Return [X, Y] of the center of cell containing provided text 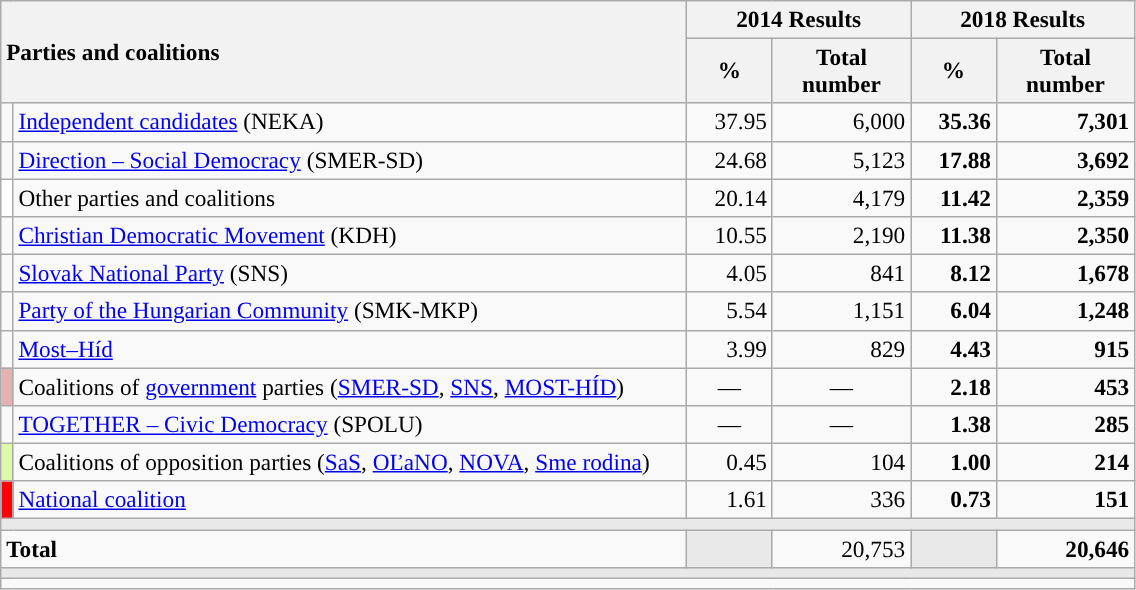
5.54 [730, 311]
151 [1065, 500]
35.36 [954, 122]
2,359 [1065, 197]
1,678 [1065, 273]
4.05 [730, 273]
285 [1065, 424]
2.18 [954, 386]
8.12 [954, 273]
841 [841, 273]
11.42 [954, 197]
Slovak National Party (SNS) [350, 273]
829 [841, 349]
National coalition [350, 500]
1.61 [730, 500]
1,248 [1065, 311]
1,151 [841, 311]
6,000 [841, 122]
11.38 [954, 235]
Coalitions of opposition parties (SaS, OĽaNO, NOVA, Sme rodina) [350, 462]
2,190 [841, 235]
20,753 [841, 548]
0.45 [730, 462]
Total [344, 548]
7,301 [1065, 122]
915 [1065, 349]
20,646 [1065, 548]
Independent candidates (NEKA) [350, 122]
2014 Results [799, 19]
453 [1065, 386]
5,123 [841, 160]
214 [1065, 462]
TOGETHER – Civic Democracy (SPOLU) [350, 424]
Coalitions of government parties (SMER-SD, SNS, MOST-HÍD) [350, 386]
104 [841, 462]
336 [841, 500]
1.00 [954, 462]
3.99 [730, 349]
2018 Results [1023, 19]
37.95 [730, 122]
Direction – Social Democracy (SMER-SD) [350, 160]
Parties and coalitions [344, 52]
Christian Democratic Movement (KDH) [350, 235]
10.55 [730, 235]
Party of the Hungarian Community (SMK-MKP) [350, 311]
24.68 [730, 160]
17.88 [954, 160]
0.73 [954, 500]
2,350 [1065, 235]
20.14 [730, 197]
Most–Híd [350, 349]
6.04 [954, 311]
Other parties and coalitions [350, 197]
1.38 [954, 424]
4,179 [841, 197]
3,692 [1065, 160]
4.43 [954, 349]
